Locate the cell with the specified text and output its (x, y) center coordinate. 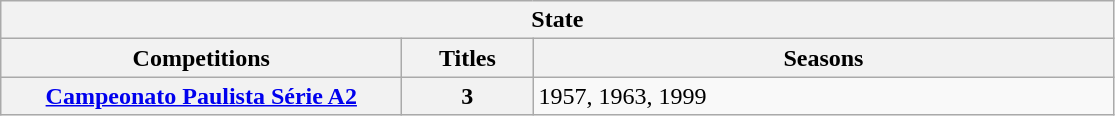
3 (468, 96)
Campeonato Paulista Série A2 (202, 96)
Competitions (202, 58)
Seasons (824, 58)
Titles (468, 58)
1957, 1963, 1999 (824, 96)
State (558, 20)
